Return [X, Y] of the center of cell containing provided text 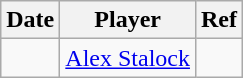
Date [30, 20]
Player [128, 20]
Ref [218, 20]
Alex Stalock [128, 58]
